Provide the [X, Y] coordinate of the cell's center where the given text is located.  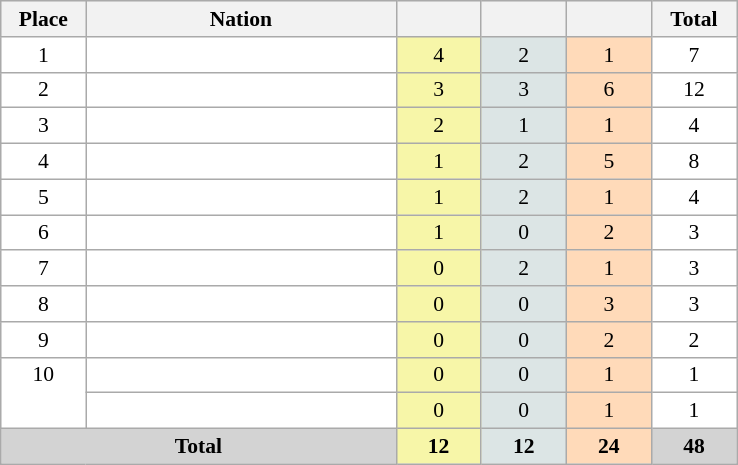
Nation [241, 19]
10 [44, 392]
9 [44, 340]
24 [608, 447]
Place [44, 19]
48 [694, 447]
